Find where the given text appears and provide that cell's center as [x, y] coordinate. 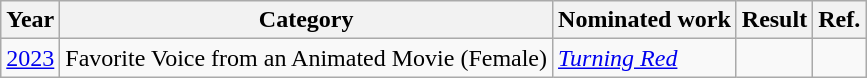
Category [306, 20]
Result [774, 20]
Favorite Voice from an Animated Movie (Female) [306, 58]
Nominated work [645, 20]
2023 [30, 58]
Year [30, 20]
Turning Red [645, 58]
Ref. [840, 20]
